Return (x, y) of the center of cell containing provided text 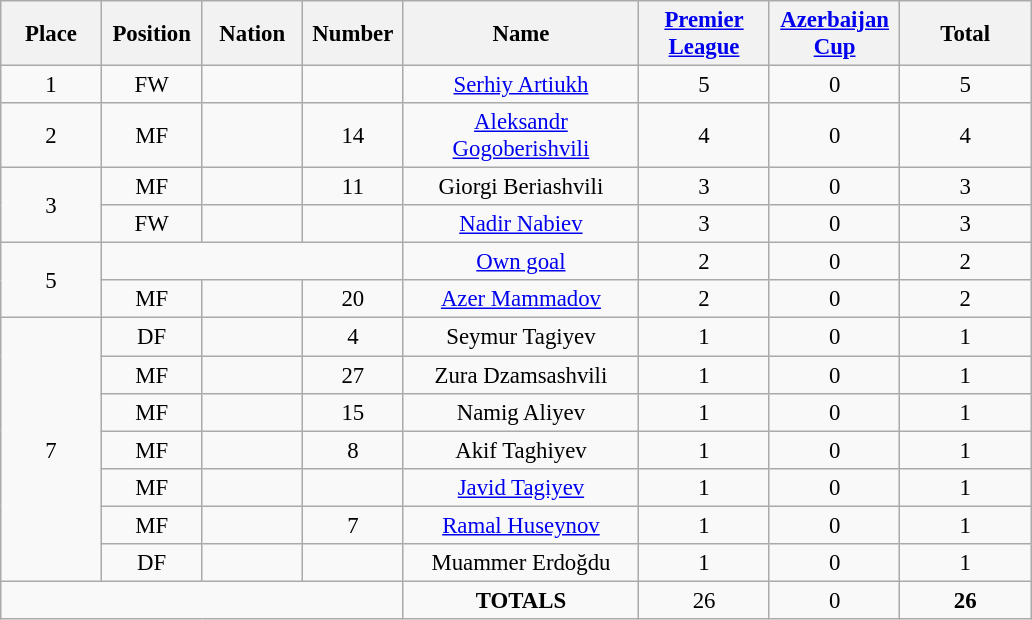
Giorgi Beriashvili (521, 187)
11 (354, 187)
Azerbaijan Cup (834, 34)
Own goal (521, 262)
Akif Taghiyev (521, 450)
Azer Mammadov (521, 299)
20 (354, 299)
Name (521, 34)
Muammer Erdoğdu (521, 563)
27 (354, 375)
15 (354, 412)
14 (354, 136)
Number (354, 34)
Javid Tagiyev (521, 487)
Nation (252, 34)
Aleksandr Gogoberishvili (521, 136)
Nadir Nabiev (521, 224)
Serhiy Artiukh (521, 85)
Total (966, 34)
Position (152, 34)
Place (52, 34)
8 (354, 450)
Seymur Tagiyev (521, 337)
Namig Aliyev (521, 412)
Ramal Huseynov (521, 525)
TOTALS (521, 600)
Premier League (704, 34)
Zura Dzamsashvili (521, 375)
